Locate the cell with the specified text and output its (X, Y) center coordinate. 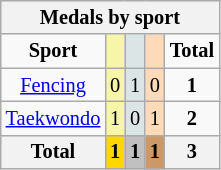
Taekwondo (54, 118)
3 (192, 152)
Sport (54, 51)
Medals by sport (110, 17)
2 (192, 118)
Fencing (54, 85)
